From the cell containing the given text, extract its center point as [X, Y] coordinate. 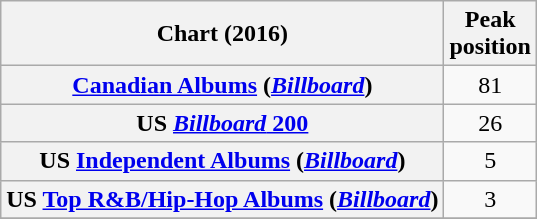
3 [490, 199]
5 [490, 161]
81 [490, 85]
US Top R&B/Hip-Hop Albums (Billboard) [222, 199]
US Independent Albums (Billboard) [222, 161]
26 [490, 123]
Peakposition [490, 34]
Canadian Albums (Billboard) [222, 85]
US Billboard 200 [222, 123]
Chart (2016) [222, 34]
